For the text-containing cell, return its midpoint in (X, Y) coordinate format. 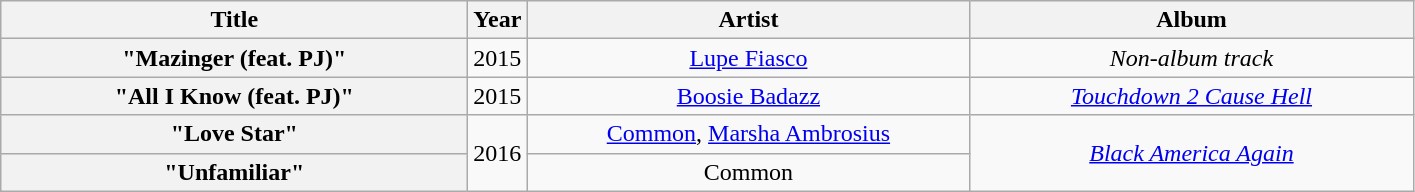
"Unfamiliar" (234, 172)
Lupe Fiasco (748, 58)
Artist (748, 20)
"Mazinger (feat. PJ)" (234, 58)
Year (498, 20)
Boosie Badazz (748, 96)
Album (1192, 20)
Black America Again (1192, 153)
Common, Marsha Ambrosius (748, 134)
"All I Know (feat. PJ)" (234, 96)
2016 (498, 153)
Touchdown 2 Cause Hell (1192, 96)
Non-album track (1192, 58)
"Love Star" (234, 134)
Common (748, 172)
Title (234, 20)
